Extract the [x, y] coordinate from the center of the cell holding the provided text.  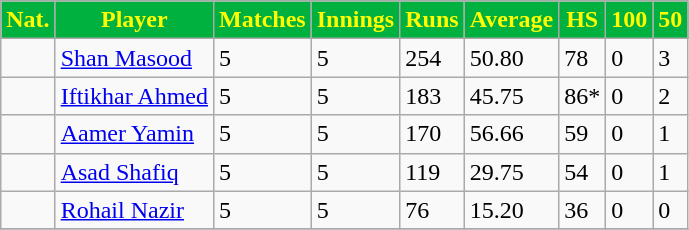
Player [134, 20]
Aamer Yamin [134, 134]
Shan Masood [134, 58]
Iftikhar Ahmed [134, 96]
50.80 [512, 58]
100 [630, 20]
Innings [355, 20]
3 [670, 58]
Rohail Nazir [134, 210]
86* [582, 96]
170 [432, 134]
183 [432, 96]
HS [582, 20]
Matches [263, 20]
29.75 [512, 172]
36 [582, 210]
254 [432, 58]
Nat. [28, 20]
2 [670, 96]
45.75 [512, 96]
Average [512, 20]
15.20 [512, 210]
78 [582, 58]
Runs [432, 20]
59 [582, 134]
54 [582, 172]
56.66 [512, 134]
Asad Shafiq [134, 172]
76 [432, 210]
50 [670, 20]
119 [432, 172]
